Capture the cell that displays the provided text and extract its (x, y) central coordinate. 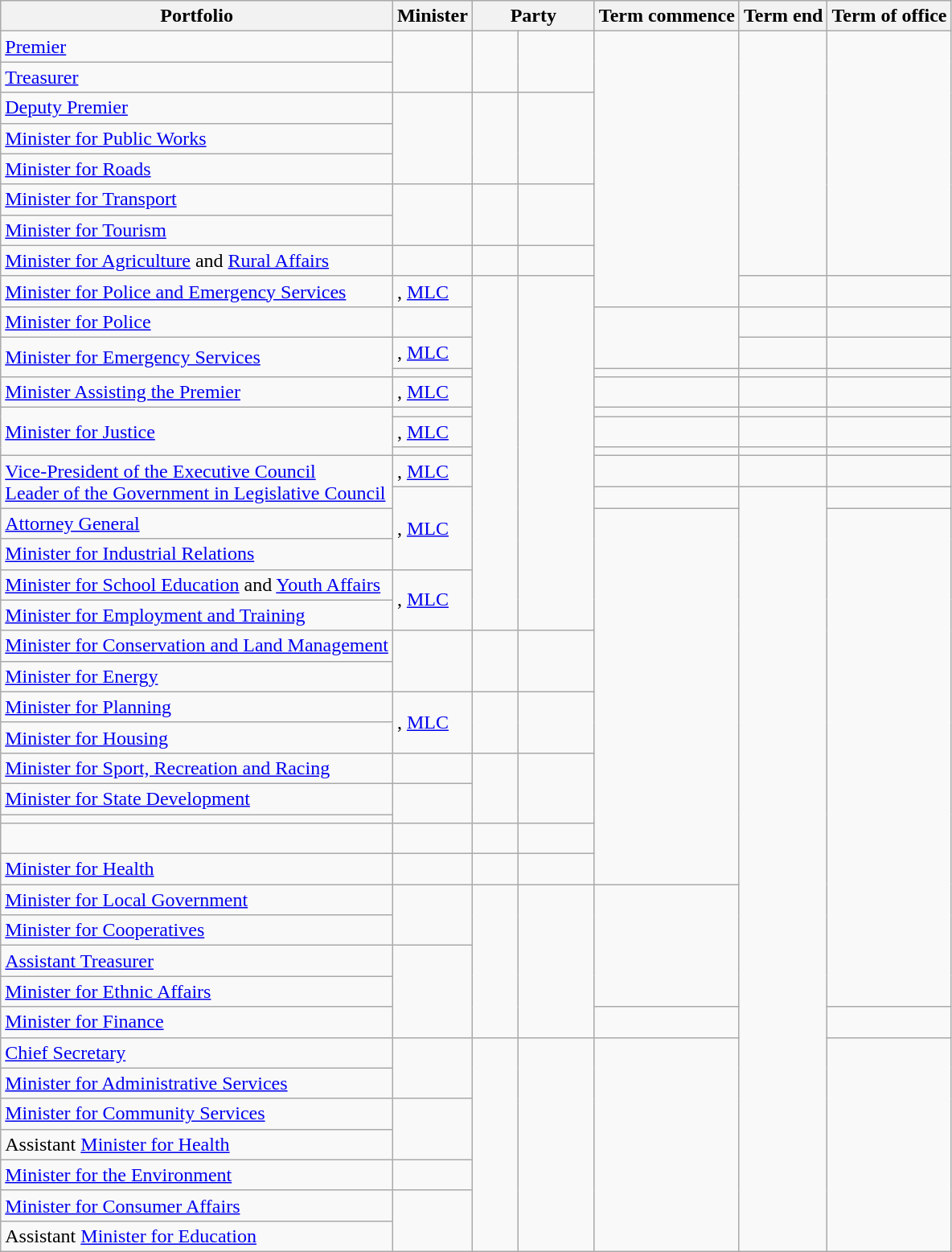
Term end (783, 16)
Minister for the Environment (197, 1175)
Vice-President of the Executive CouncilLeader of the Government in Legislative Council (197, 482)
Minister for Local Government (197, 900)
Minister for Employment and Training (197, 615)
Minister for Police (197, 322)
Chief Secretary (197, 1053)
Minister for Finance (197, 1022)
Attorney General (197, 523)
Minister for State Development (197, 798)
Minister (433, 16)
Minister for School Education and Youth Affairs (197, 585)
Minister for Sport, Recreation and Racing (197, 768)
Minister for Ethnic Affairs (197, 991)
Premier (197, 47)
Minister for Public Works (197, 138)
Minister for Transport (197, 199)
Minister for Energy (197, 676)
Minister for Planning (197, 707)
Assistant Treasurer (197, 961)
Portfolio (197, 16)
Minister for Housing (197, 737)
Minister for Emergency Services (197, 357)
Minister for Roads (197, 169)
Minister for Conservation and Land Management (197, 646)
Minister Assisting the Premier (197, 392)
Deputy Premier (197, 108)
Minister for Consumer Affairs (197, 1205)
Minister for Administrative Services (197, 1083)
Assistant Minister for Education (197, 1236)
Minister for Industrial Relations (197, 554)
Assistant Minister for Health (197, 1144)
Minister for Cooperatives (197, 930)
Minister for Tourism (197, 230)
Minister for Community Services (197, 1114)
Term commence (667, 16)
Minister for Health (197, 869)
Party (533, 16)
Minister for Agriculture and Rural Affairs (197, 261)
Treasurer (197, 77)
Minister for Police and Emergency Services (197, 291)
Minister for Justice (197, 432)
Term of office (889, 16)
